Pinpoint the cell where the given text exists, returning its [X, Y] midpoint coordinate. 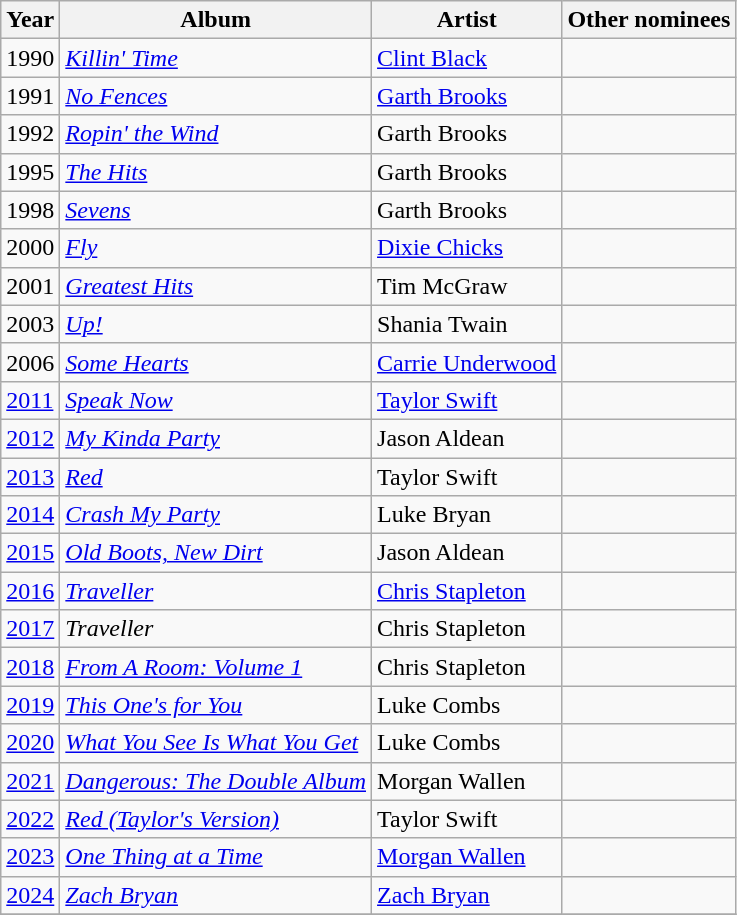
2013 [30, 477]
Speak Now [216, 400]
Red [216, 477]
Clint Black [467, 58]
2000 [30, 248]
2024 [30, 895]
2011 [30, 400]
Luke Bryan [467, 515]
2018 [30, 667]
2021 [30, 781]
Artist [467, 20]
2014 [30, 515]
No Fences [216, 96]
My Kinda Party [216, 438]
2015 [30, 553]
From A Room: Volume 1 [216, 667]
1998 [30, 210]
What You See Is What You Get [216, 743]
Killin' Time [216, 58]
2017 [30, 629]
Ropin' the Wind [216, 134]
2022 [30, 819]
Other nominees [649, 20]
Dixie Chicks [467, 248]
Crash My Party [216, 515]
1991 [30, 96]
2020 [30, 743]
2019 [30, 705]
The Hits [216, 172]
1995 [30, 172]
Year [30, 20]
Tim McGraw [467, 286]
2003 [30, 324]
2023 [30, 857]
2006 [30, 362]
2016 [30, 591]
2001 [30, 286]
Fly [216, 248]
Shania Twain [467, 324]
This One's for You [216, 705]
1992 [30, 134]
Old Boots, New Dirt [216, 553]
Some Hearts [216, 362]
One Thing at a Time [216, 857]
Carrie Underwood [467, 362]
Red (Taylor's Version) [216, 819]
Dangerous: The Double Album [216, 781]
2012 [30, 438]
Sevens [216, 210]
Album [216, 20]
Greatest Hits [216, 286]
1990 [30, 58]
Up! [216, 324]
